Return [x, y] of the center of cell containing provided text 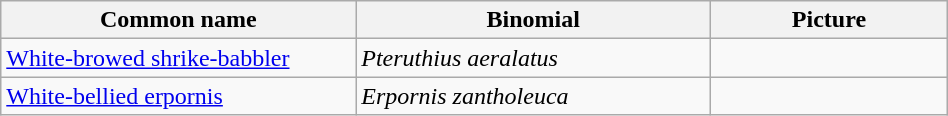
Erpornis zantholeuca [534, 96]
White-browed shrike-babbler [178, 58]
Picture [830, 20]
Common name [178, 20]
Pteruthius aeralatus [534, 58]
Binomial [534, 20]
White-bellied erpornis [178, 96]
